Output the (x, y) coordinate of the center of the cell containing the given text.  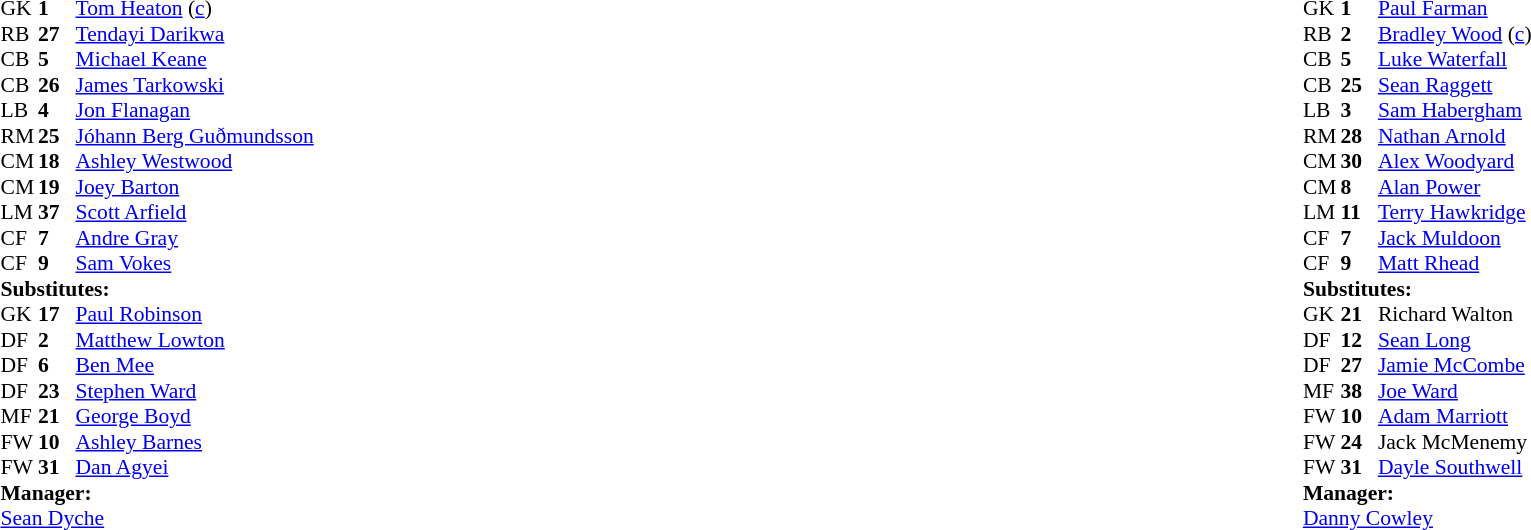
30 (1359, 161)
3 (1359, 111)
6 (57, 365)
Ashley Westwood (195, 161)
37 (57, 213)
19 (57, 187)
Scott Arfield (195, 213)
11 (1359, 213)
28 (1359, 136)
24 (1359, 442)
Joey Barton (195, 187)
Michael Keane (195, 59)
18 (57, 161)
Paul Robinson (195, 315)
Sam Vokes (195, 263)
James Tarkowski (195, 85)
Stephen Ward (195, 391)
Jóhann Berg Guðmundsson (195, 136)
Manager: (156, 493)
8 (1359, 187)
12 (1359, 340)
Substitutes: (156, 289)
17 (57, 315)
26 (57, 85)
Andre Gray (195, 238)
23 (57, 391)
George Boyd (195, 417)
Matthew Lowton (195, 340)
4 (57, 111)
Jon Flanagan (195, 111)
Ben Mee (195, 365)
38 (1359, 391)
Dan Agyei (195, 467)
Ashley Barnes (195, 442)
Tendayi Darikwa (195, 34)
